From the cell containing the given text, extract its center point as [X, Y] coordinate. 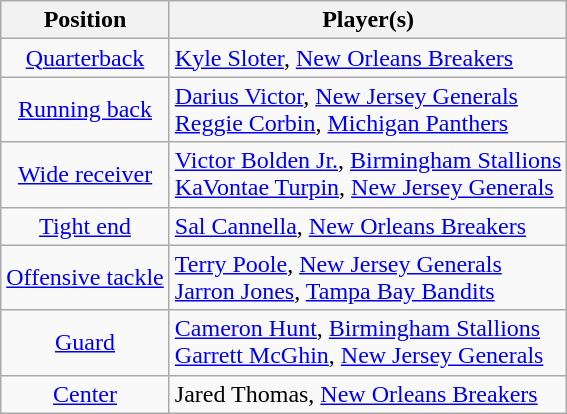
Jared Thomas, New Orleans Breakers [368, 394]
Terry Poole, New Jersey Generals Jarron Jones, Tampa Bay Bandits [368, 278]
Victor Bolden Jr., Birmingham Stallions KaVontae Turpin, New Jersey Generals [368, 174]
Offensive tackle [86, 278]
Sal Cannella, New Orleans Breakers [368, 226]
Position [86, 20]
Guard [86, 342]
Player(s) [368, 20]
Kyle Sloter, New Orleans Breakers [368, 58]
Quarterback [86, 58]
Cameron Hunt, Birmingham Stallions Garrett McGhin, New Jersey Generals [368, 342]
Center [86, 394]
Darius Victor, New Jersey Generals Reggie Corbin, Michigan Panthers [368, 110]
Wide receiver [86, 174]
Tight end [86, 226]
Running back [86, 110]
